Return (X, Y) of the center of cell containing provided text 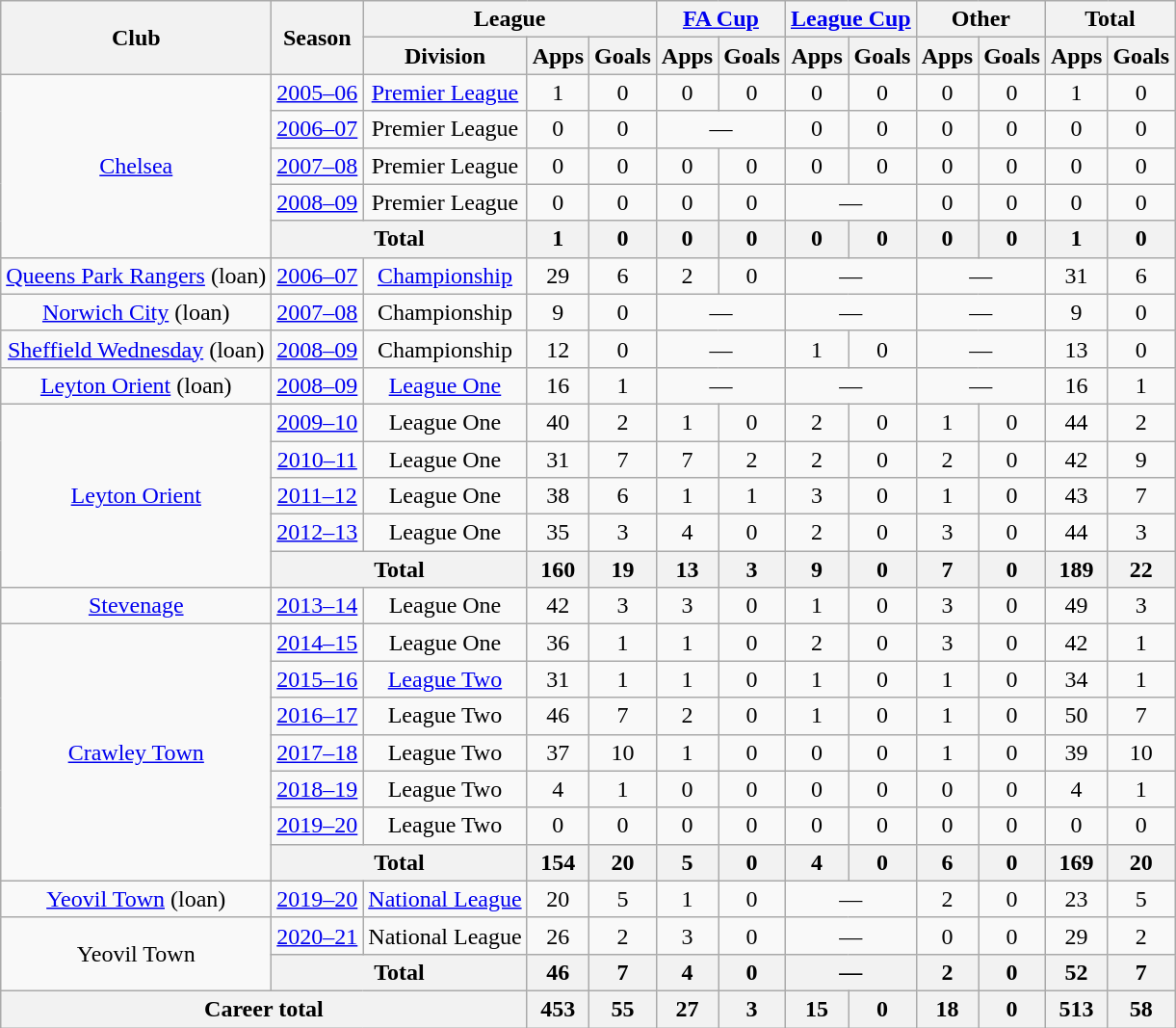
2017–18 (318, 752)
Queens Park Rangers (loan) (137, 276)
2016–17 (318, 716)
2012–13 (318, 533)
34 (1076, 679)
2011–12 (318, 496)
2013–14 (318, 606)
Yeovil Town (loan) (137, 899)
189 (1076, 569)
League Cup (850, 19)
35 (558, 533)
58 (1141, 1009)
Division (445, 56)
Career total (264, 1009)
League (510, 19)
Sheffield Wednesday (loan) (137, 349)
2020–21 (318, 936)
12 (558, 349)
22 (1141, 569)
2010–11 (318, 460)
15 (817, 1009)
2015–16 (318, 679)
52 (1076, 972)
18 (947, 1009)
Club (137, 38)
Chelsea (137, 166)
169 (1076, 862)
37 (558, 752)
Leyton Orient (loan) (137, 385)
Norwich City (loan) (137, 312)
40 (558, 422)
55 (623, 1009)
154 (558, 862)
Yeovil Town (137, 954)
160 (558, 569)
43 (1076, 496)
23 (1076, 899)
49 (1076, 606)
FA Cup (720, 19)
Season (318, 38)
Crawley Town (137, 752)
36 (558, 643)
2005–06 (318, 92)
39 (1076, 752)
453 (558, 1009)
2009–10 (318, 422)
513 (1076, 1009)
Leyton Orient (137, 495)
26 (558, 936)
50 (1076, 716)
2018–19 (318, 789)
19 (623, 569)
Other (980, 19)
38 (558, 496)
2014–15 (318, 643)
27 (687, 1009)
Stevenage (137, 606)
